Pinpoint the cell where the given text exists, returning its (x, y) midpoint coordinate. 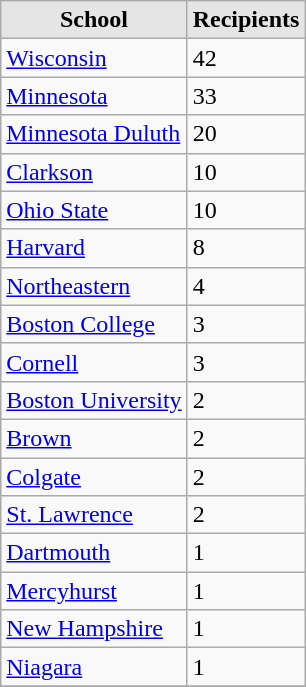
Boston College (94, 324)
Boston University (94, 400)
Minnesota Duluth (94, 134)
Colgate (94, 477)
Mercyhurst (94, 591)
8 (246, 248)
Northeastern (94, 286)
33 (246, 96)
Harvard (94, 248)
42 (246, 58)
Wisconsin (94, 58)
Recipients (246, 20)
Niagara (94, 667)
School (94, 20)
Ohio State (94, 210)
Minnesota (94, 96)
Brown (94, 438)
St. Lawrence (94, 515)
Clarkson (94, 172)
Dartmouth (94, 553)
New Hampshire (94, 629)
20 (246, 134)
4 (246, 286)
Cornell (94, 362)
